Pinpoint the cell where the given text exists, returning its [X, Y] midpoint coordinate. 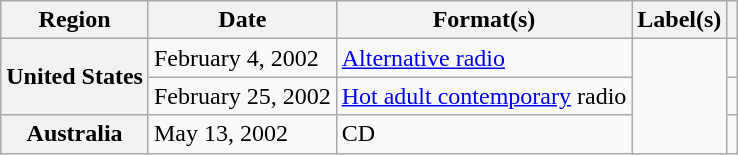
Label(s) [680, 20]
Hot adult contemporary radio [484, 96]
Format(s) [484, 20]
Region [75, 20]
Alternative radio [484, 58]
Australia [75, 134]
Date [242, 20]
February 4, 2002 [242, 58]
February 25, 2002 [242, 96]
United States [75, 77]
May 13, 2002 [242, 134]
CD [484, 134]
